For the text-containing cell, return its midpoint in (x, y) coordinate format. 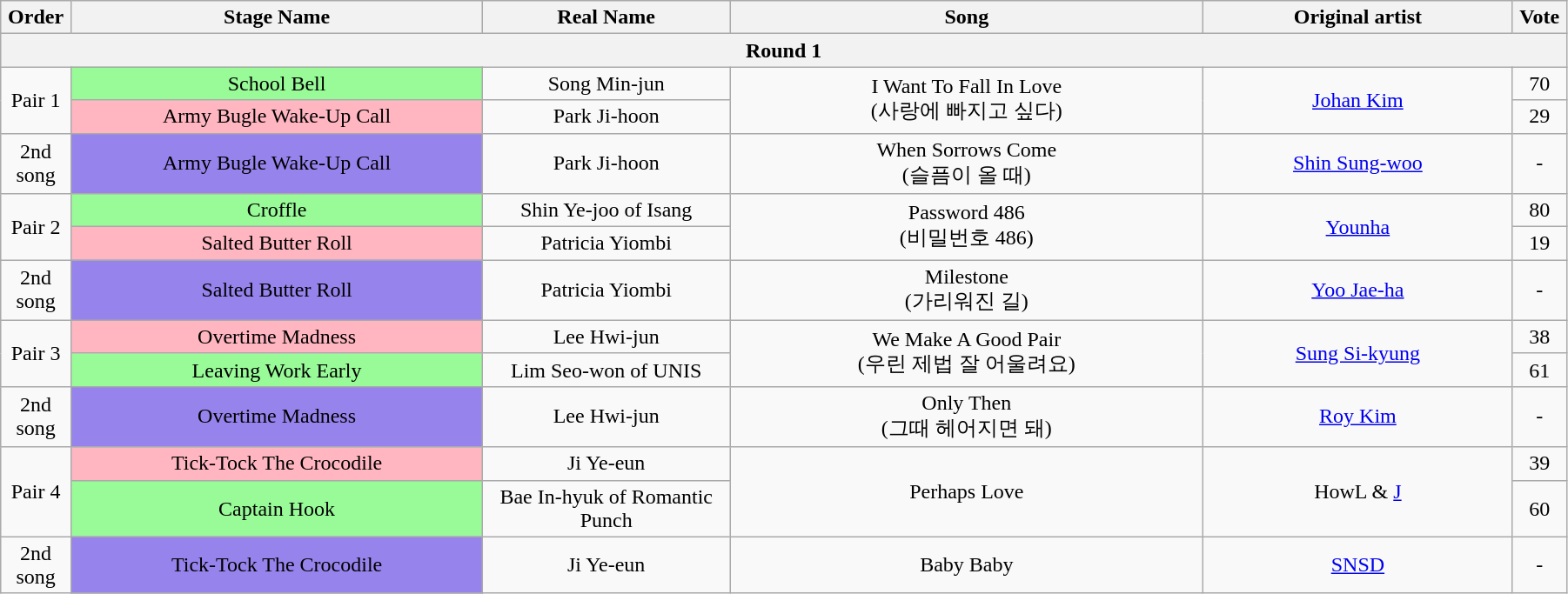
Shin Sung-woo (1357, 164)
Lim Seo-won of UNIS (606, 370)
Vote (1540, 17)
SNSD (1357, 565)
Password 486(비밀번호 486) (967, 227)
80 (1540, 210)
Shin Ye-joo of Isang (606, 210)
Leaving Work Early (277, 370)
Younha (1357, 227)
Pair 4 (37, 492)
Perhaps Love (967, 492)
70 (1540, 83)
19 (1540, 244)
Pair 3 (37, 353)
39 (1540, 464)
Real Name (606, 17)
61 (1540, 370)
60 (1540, 508)
Captain Hook (277, 508)
Sung Si-kyung (1357, 353)
Bae In-hyuk of Romantic Punch (606, 508)
Only Then(그때 헤어지면 돼) (967, 417)
Baby Baby (967, 565)
Yoo Jae-ha (1357, 290)
Song Min-jun (606, 83)
Pair 1 (37, 100)
Order (37, 17)
Croffle (277, 210)
Pair 2 (37, 227)
Round 1 (784, 50)
We Make A Good Pair(우린 제법 잘 어울려요) (967, 353)
Johan Kim (1357, 100)
Stage Name (277, 17)
When Sorrows Come(슬픔이 올 때) (967, 164)
29 (1540, 117)
Milestone(가리워진 길) (967, 290)
HowL & J (1357, 492)
School Bell (277, 83)
Roy Kim (1357, 417)
I Want To Fall In Love(사랑에 빠지고 싶다) (967, 100)
Original artist (1357, 17)
38 (1540, 337)
Song (967, 17)
